For the text-containing cell, return its midpoint in (X, Y) coordinate format. 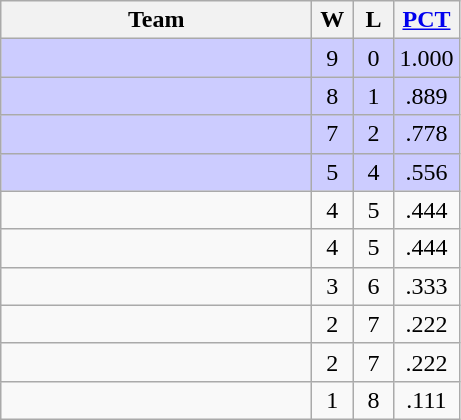
PCT (426, 20)
Team (156, 20)
.333 (426, 286)
1.000 (426, 58)
.111 (426, 400)
3 (332, 286)
6 (374, 286)
9 (332, 58)
W (332, 20)
.778 (426, 134)
0 (374, 58)
L (374, 20)
.556 (426, 172)
.889 (426, 96)
